Capture the cell that displays the provided text and extract its [X, Y] central coordinate. 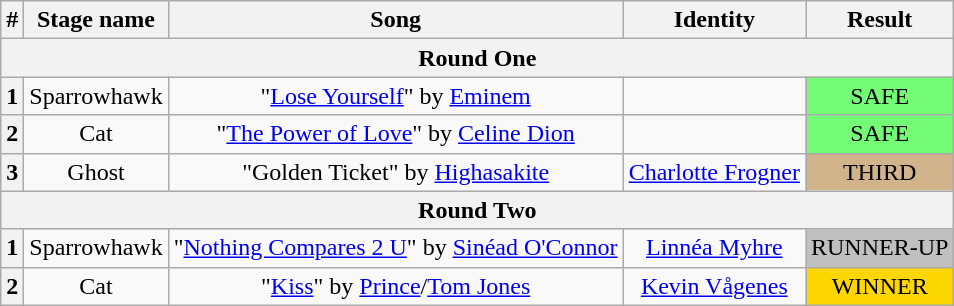
Result [880, 20]
"The Power of Love" by Celine Dion [396, 134]
Ghost [96, 172]
Identity [714, 20]
Round Two [478, 210]
"Nothing Compares 2 U" by Sinéad O'Connor [396, 248]
RUNNER-UP [880, 248]
"Golden Ticket" by Highasakite [396, 172]
# [12, 20]
Kevin Vågenes [714, 286]
Linnéa Myhre [714, 248]
"Lose Yourself" by Eminem [396, 96]
"Kiss" by Prince/Tom Jones [396, 286]
Round One [478, 58]
Song [396, 20]
WINNER [880, 286]
Charlotte Frogner [714, 172]
THIRD [880, 172]
Stage name [96, 20]
3 [12, 172]
